From the cell containing the given text, extract its center point as (x, y) coordinate. 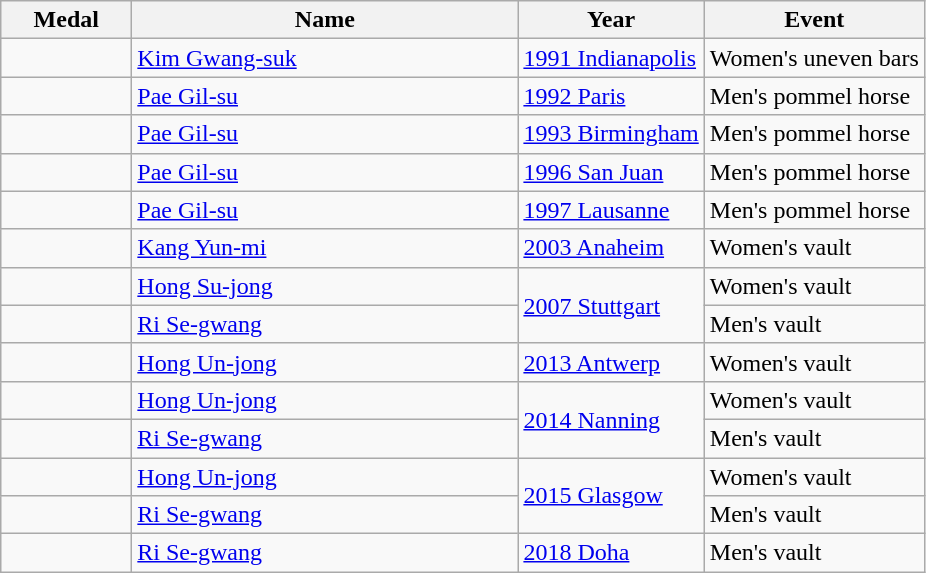
2003 Anaheim (611, 248)
2014 Nanning (611, 419)
1992 Paris (611, 96)
1996 San Juan (611, 172)
2018 Doha (611, 553)
Name (325, 20)
2013 Antwerp (611, 362)
Event (814, 20)
Hong Su-jong (325, 286)
1993 Birmingham (611, 134)
2015 Glasgow (611, 496)
Medal (66, 20)
2007 Stuttgart (611, 305)
Women's uneven bars (814, 58)
1997 Lausanne (611, 210)
Year (611, 20)
1991 Indianapolis (611, 58)
Kang Yun-mi (325, 248)
Kim Gwang-suk (325, 58)
